Determine the [x, y] coordinate at the center of the cell enclosing the given text.  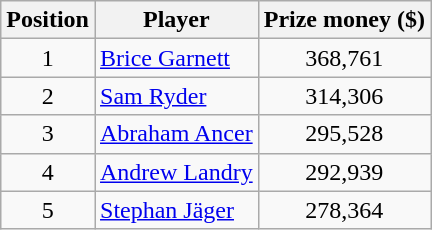
Position [48, 20]
368,761 [344, 58]
5 [48, 210]
Brice Garnett [176, 58]
1 [48, 58]
Player [176, 20]
2 [48, 96]
Prize money ($) [344, 20]
Andrew Landry [176, 172]
278,364 [344, 210]
Abraham Ancer [176, 134]
292,939 [344, 172]
Stephan Jäger [176, 210]
3 [48, 134]
4 [48, 172]
295,528 [344, 134]
314,306 [344, 96]
Sam Ryder [176, 96]
